Locate the cell with the specified text and output its [x, y] center coordinate. 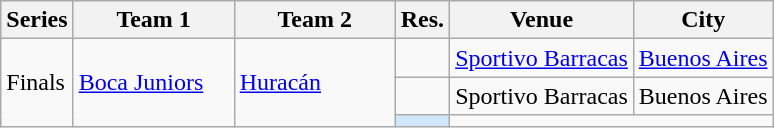
City [703, 20]
Boca Juniors [154, 82]
Team 1 [154, 20]
Huracán [314, 82]
Finals [37, 82]
Series [37, 20]
Res. [422, 20]
Venue [542, 20]
Team 2 [314, 20]
